Return the [X, Y] coordinate for the center point of the cell that contains the specified text.  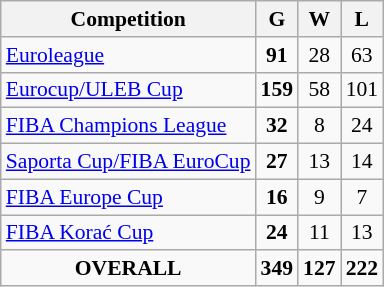
14 [362, 162]
8 [320, 126]
L [362, 19]
11 [320, 233]
Eurocup/ULEB Cup [128, 90]
Saporta Cup/FIBA EuroCup [128, 162]
28 [320, 55]
FIBA Europe Cup [128, 197]
27 [278, 162]
W [320, 19]
G [278, 19]
16 [278, 197]
63 [362, 55]
58 [320, 90]
Euroleague [128, 55]
OVERALL [128, 269]
FIBA Champions League [128, 126]
FIBA Korać Cup [128, 233]
7 [362, 197]
32 [278, 126]
159 [278, 90]
127 [320, 269]
349 [278, 269]
222 [362, 269]
Competition [128, 19]
91 [278, 55]
101 [362, 90]
9 [320, 197]
